Locate the cell with the specified text and output its [X, Y] center coordinate. 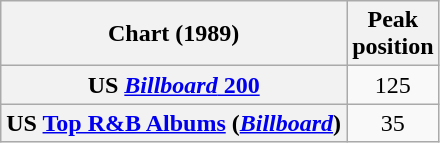
35 [393, 123]
125 [393, 85]
Chart (1989) [174, 34]
US Billboard 200 [174, 85]
US Top R&B Albums (Billboard) [174, 123]
Peakposition [393, 34]
